For the text-containing cell, return its midpoint in [x, y] coordinate format. 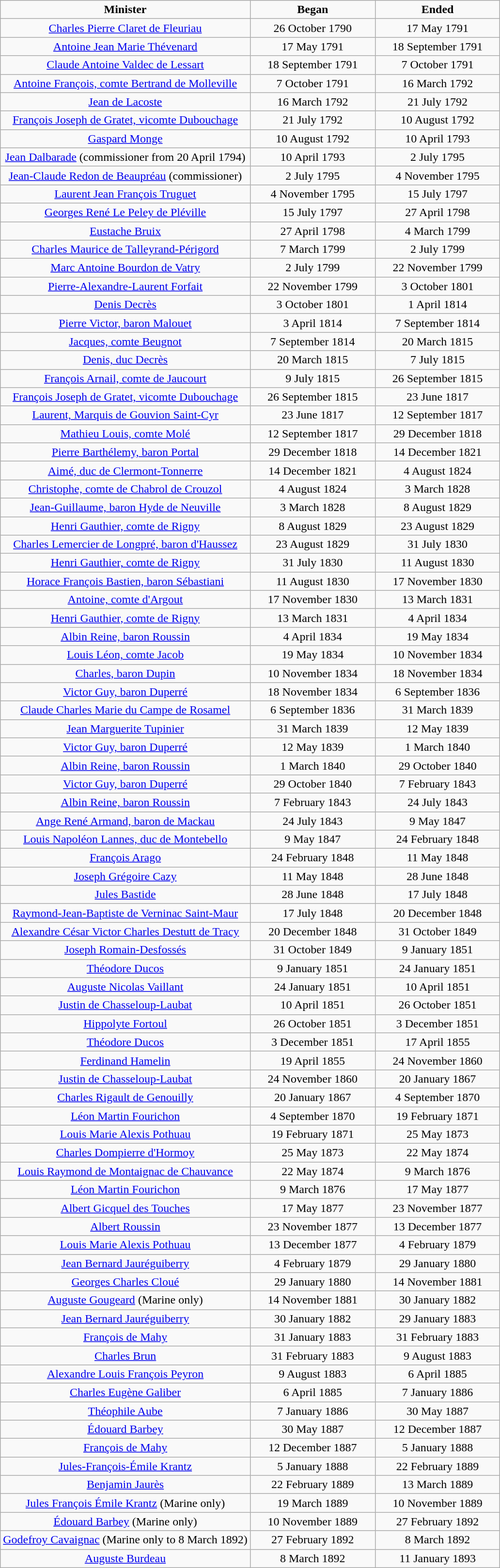
Antoine Jean Marie Thévenard [125, 47]
Georges Charles Cloué [125, 1282]
Denis, duc Decrès [125, 360]
Auguste Burdeau [125, 1558]
26 October 1790 [312, 28]
Charles Maurice de Talleyrand-Périgord [125, 249]
Gaspard Monge [125, 139]
Pierre Barthélemy, baron Portal [125, 452]
Laurent, Marquis de Gouvion Saint-Cyr [125, 415]
Charles Dompierre d'Hormoy [125, 1153]
Charles Lemercier de Longpré, baron d'Haussez [125, 544]
Pierre Victor, baron Malouet [125, 323]
Albert Gicquel des Touches [125, 1208]
Began [312, 10]
Minister [125, 10]
Benjamin Jaurès [125, 1485]
Édouard Barbey (Marine only) [125, 1521]
Ange René Armand, baron de Mackau [125, 821]
4 March 1799 [437, 231]
François Arago [125, 858]
Horace François Bastien, baron Sébastiani [125, 581]
Albert Roussin [125, 1226]
Eustache Bruix [125, 231]
Louis Napoléon Lannes, duc de Montebello [125, 839]
1 April 1814 [437, 305]
Ferdinand Hamelin [125, 1060]
Charles Brun [125, 1355]
Antoine, comte d'Argout [125, 600]
9 July 1815 [312, 378]
Louis Léon, comte Jacob [125, 655]
Raymond-Jean-Baptiste de Verninac Saint-Maur [125, 913]
Mathieu Louis, comte Molé [125, 434]
Christophe, comte de Chabrol de Crouzol [125, 489]
3 April 1814 [312, 323]
Ended [437, 10]
Jean-Claude Redon de Beaupréau (commissioner) [125, 175]
Jean Dalbarade (commissioner from 20 April 1794) [125, 157]
François Arnail, comte de Jaucourt [125, 378]
17 April 1855 [437, 1042]
Charles Pierre Claret de Fleuriau [125, 28]
11 January 1893 [437, 1558]
Jules François Émile Krantz (Marine only) [125, 1503]
Charles Eugène Galiber [125, 1392]
Marc Antoine Bourdon de Vatry [125, 268]
Pierre-Alexandre-Laurent Forfait [125, 286]
Édouard Barbey [125, 1429]
Charles Rigault de Genouilly [125, 1097]
19 March 1889 [312, 1503]
Claude Antoine Valdec de Lessart [125, 65]
31 January 1883 [312, 1337]
Alexandre César Victor Charles Destutt de Tracy [125, 931]
Godefroy Cavaignac (Marine only to 8 March 1892) [125, 1540]
Jacques, comte Beugnot [125, 342]
Denis Decrès [125, 305]
Joseph Grégoire Cazy [125, 876]
Auguste Nicolas Vaillant [125, 987]
Georges René Le Peley de Pléville [125, 212]
Claude Charles Marie du Campe de Rosamel [125, 710]
Louis Raymond de Montaignac de Chauvance [125, 1171]
Auguste Gougeard (Marine only) [125, 1300]
Laurent Jean François Truguet [125, 194]
Jean-Guillaume, baron Hyde de Neuville [125, 507]
29 January 1883 [437, 1319]
13 March 1889 [437, 1485]
Jules Bastide [125, 895]
Charles, baron Dupin [125, 673]
Alexandre Louis François Peyron [125, 1374]
Aimé, duc de Clermont-Tonnerre [125, 470]
Jean de Lacoste [125, 102]
Jules-François-Émile Krantz [125, 1466]
Antoine François, comte Bertrand de Molleville [125, 83]
Théophile Aube [125, 1411]
7 July 1815 [437, 360]
Hippolyte Fortoul [125, 1024]
19 April 1855 [312, 1060]
Joseph Romain-Desfossés [125, 950]
Jean Marguerite Tupinier [125, 729]
7 March 1799 [312, 249]
